Locate the cell with the specified text and output its (x, y) center coordinate. 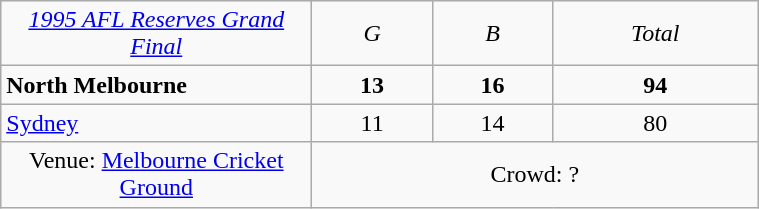
14 (492, 123)
North Melbourne (156, 85)
Sydney (156, 123)
G (372, 34)
1995 AFL Reserves Grand Final (156, 34)
11 (372, 123)
Total (656, 34)
13 (372, 85)
80 (656, 123)
B (492, 34)
16 (492, 85)
Crowd: ? (535, 174)
94 (656, 85)
Venue: Melbourne Cricket Ground (156, 174)
